Pinpoint the cell where the given text exists, returning its [X, Y] midpoint coordinate. 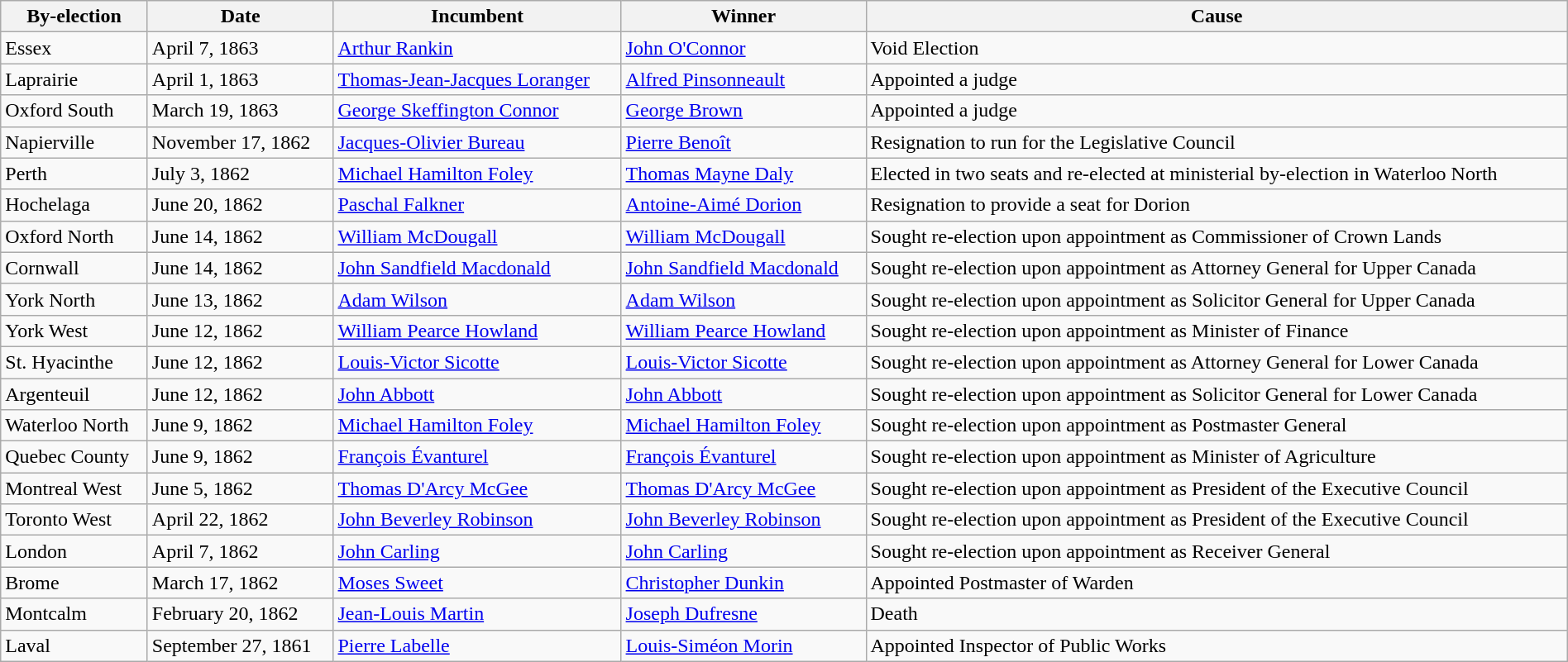
Hochelaga [74, 205]
Winner [743, 17]
April 7, 1863 [240, 48]
February 20, 1862 [240, 614]
Resignation to provide a seat for Dorion [1217, 205]
Jean-Louis Martin [477, 614]
St. Hyacinthe [74, 362]
George Skeffington Connor [477, 111]
Paschal Falkner [477, 205]
June 13, 1862 [240, 299]
Sought re-election upon appointment as Solicitor General for Upper Canada [1217, 299]
April 1, 1863 [240, 79]
York North [74, 299]
Louis-Siméon Morin [743, 645]
London [74, 551]
Christopher Dunkin [743, 583]
March 17, 1862 [240, 583]
Sought re-election upon appointment as Receiver General [1217, 551]
Alfred Pinsonneault [743, 79]
Napierville [74, 142]
Sought re-election upon appointment as Attorney General for Upper Canada [1217, 268]
Appointed Inspector of Public Works [1217, 645]
Sought re-election upon appointment as Postmaster General [1217, 426]
John O'Connor [743, 48]
April 22, 1862 [240, 520]
Jacques-Olivier Bureau [477, 142]
Cause [1217, 17]
Montcalm [74, 614]
Appointed Postmaster of Warden [1217, 583]
Joseph Dufresne [743, 614]
Antoine-Aimé Dorion [743, 205]
November 17, 1862 [240, 142]
Sought re-election upon appointment as Minister of Agriculture [1217, 457]
Pierre Labelle [477, 645]
June 20, 1862 [240, 205]
Sought re-election upon appointment as Minister of Finance [1217, 331]
George Brown [743, 111]
June 5, 1862 [240, 488]
April 7, 1862 [240, 551]
Thomas Mayne Daly [743, 174]
September 27, 1861 [240, 645]
Oxford South [74, 111]
Laval [74, 645]
Oxford North [74, 236]
Arthur Rankin [477, 48]
Resignation to run for the Legislative Council [1217, 142]
Waterloo North [74, 426]
Pierre Benoît [743, 142]
Quebec County [74, 457]
Moses Sweet [477, 583]
Montreal West [74, 488]
Void Election [1217, 48]
By-election [74, 17]
Argenteuil [74, 394]
July 3, 1862 [240, 174]
York West [74, 331]
Cornwall [74, 268]
Sought re-election upon appointment as Attorney General for Lower Canada [1217, 362]
Sought re-election upon appointment as Solicitor General for Lower Canada [1217, 394]
Thomas-Jean-Jacques Loranger [477, 79]
Date [240, 17]
Brome [74, 583]
Essex [74, 48]
Perth [74, 174]
Laprairie [74, 79]
March 19, 1863 [240, 111]
Death [1217, 614]
Elected in two seats and re-elected at ministerial by-election in Waterloo North [1217, 174]
Toronto West [74, 520]
Sought re-election upon appointment as Commissioner of Crown Lands [1217, 236]
Incumbent [477, 17]
